Scan for the cell matching the given text and deliver its (x, y) coordinate at center. 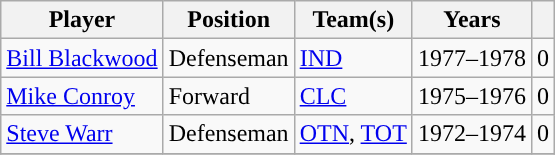
1977–1978 (472, 58)
Mike Conroy (82, 96)
1975–1976 (472, 96)
Player (82, 20)
Bill Blackwood (82, 58)
Steve Warr (82, 134)
Years (472, 20)
CLC (353, 96)
1972–1974 (472, 134)
Team(s) (353, 20)
Position (228, 20)
Forward (228, 96)
IND (353, 58)
OTN, TOT (353, 134)
